Provide the [x, y] coordinate of the cell's center where the given text is located.  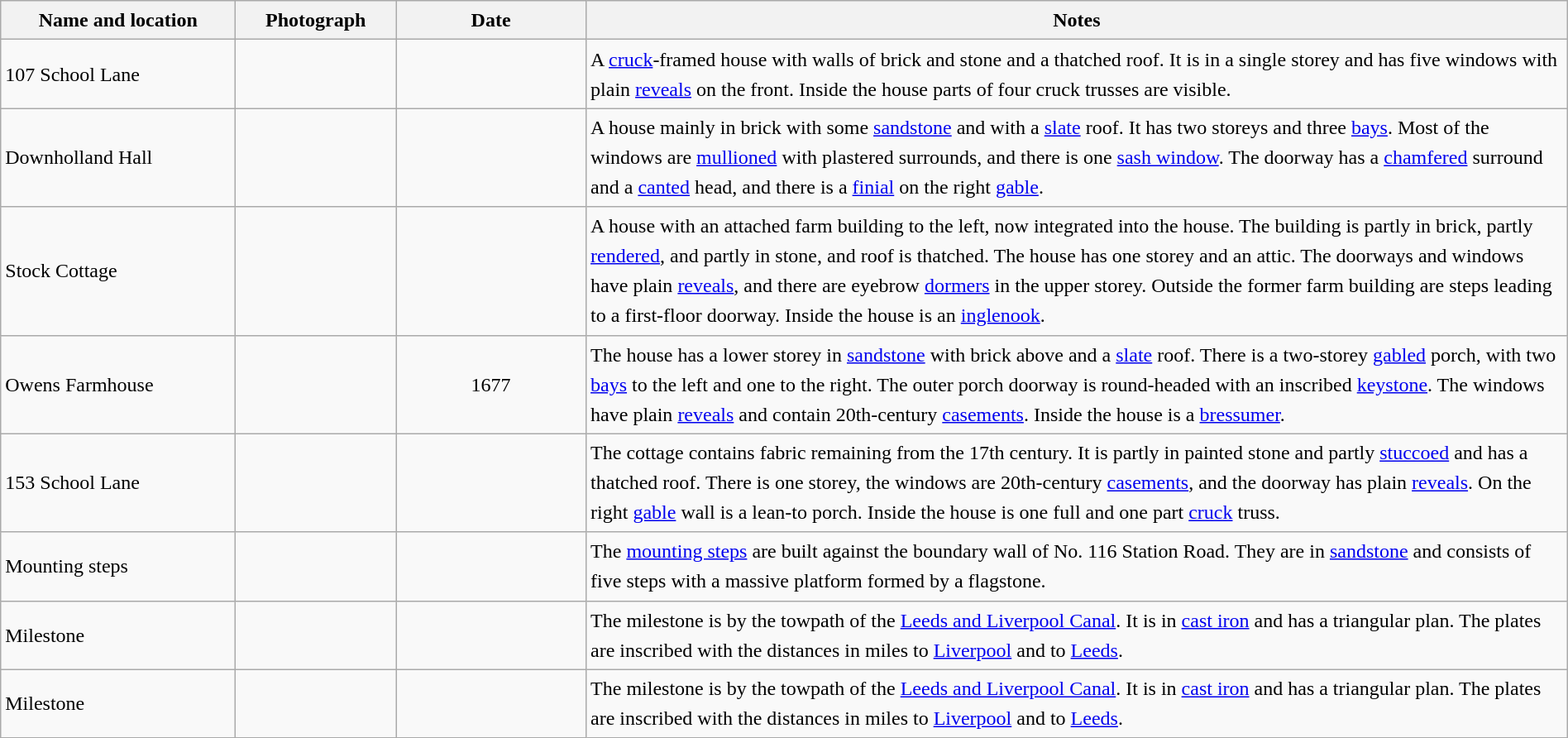
Owens Farmhouse [118, 384]
1677 [491, 384]
Notes [1077, 20]
Mounting steps [118, 566]
153 School Lane [118, 483]
107 School Lane [118, 74]
Photograph [316, 20]
Name and location [118, 20]
Downholland Hall [118, 157]
Date [491, 20]
Stock Cottage [118, 271]
